Output the (X, Y) coordinate of the center of the cell containing the given text.  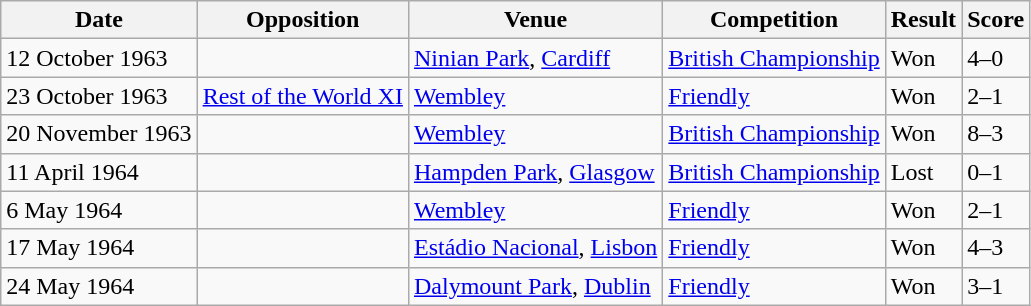
Opposition (302, 20)
Score (996, 20)
Ninian Park, Cardiff (535, 58)
17 May 1964 (99, 248)
Lost (923, 172)
3–1 (996, 286)
0–1 (996, 172)
12 October 1963 (99, 58)
Competition (774, 20)
Date (99, 20)
Dalymount Park, Dublin (535, 286)
23 October 1963 (99, 96)
4–3 (996, 248)
Estádio Nacional, Lisbon (535, 248)
4–0 (996, 58)
11 April 1964 (99, 172)
Rest of the World XI (302, 96)
6 May 1964 (99, 210)
8–3 (996, 134)
Result (923, 20)
24 May 1964 (99, 286)
Venue (535, 20)
Hampden Park, Glasgow (535, 172)
20 November 1963 (99, 134)
